Provide the [x, y] coordinate of the cell's center where the given text is located.  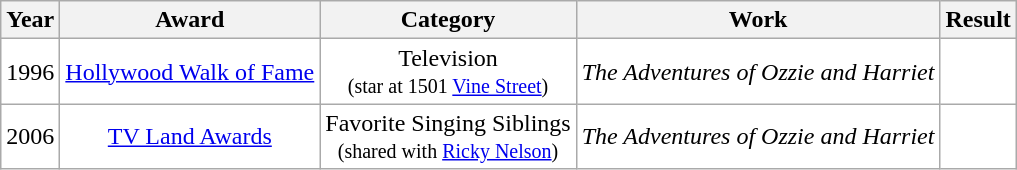
TV Land Awards [190, 136]
Hollywood Walk of Fame [190, 72]
Year [30, 20]
1996 [30, 72]
Result [978, 20]
Favorite Singing Siblings(shared with Ricky Nelson) [448, 136]
Category [448, 20]
2006 [30, 136]
Award [190, 20]
Television(star at 1501 Vine Street) [448, 72]
Work [758, 20]
